Detect which cell encompasses the target text, then output its [x, y] center coordinate. 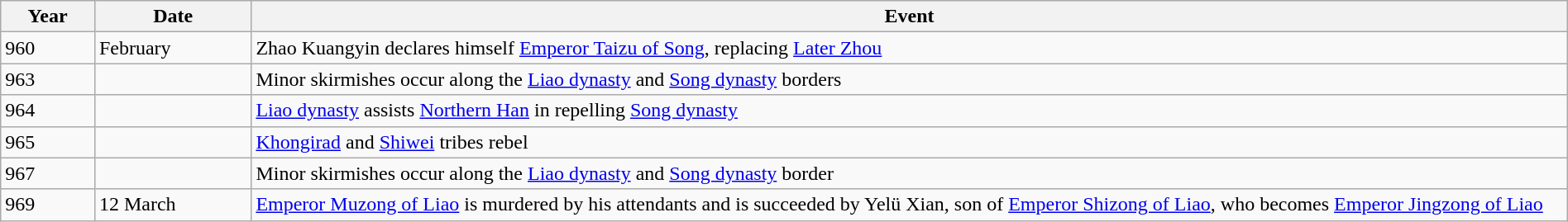
Khongirad and Shiwei tribes rebel [910, 142]
969 [48, 205]
Minor skirmishes occur along the Liao dynasty and Song dynasty border [910, 173]
Zhao Kuangyin declares himself Emperor Taizu of Song, replacing Later Zhou [910, 48]
Minor skirmishes occur along the Liao dynasty and Song dynasty borders [910, 79]
Liao dynasty assists Northern Han in repelling Song dynasty [910, 111]
963 [48, 79]
12 March [172, 205]
965 [48, 142]
964 [48, 111]
Date [172, 17]
Event [910, 17]
960 [48, 48]
February [172, 48]
967 [48, 173]
Year [48, 17]
